Find where the given text appears and provide that cell's center as [x, y] coordinate. 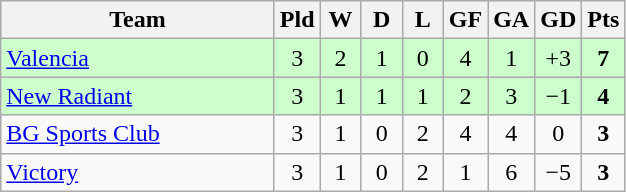
−1 [558, 96]
+3 [558, 58]
GF [465, 20]
Team [138, 20]
Pld [297, 20]
Victory [138, 172]
W [340, 20]
D [382, 20]
GD [558, 20]
GA [512, 20]
BG Sports Club [138, 134]
6 [512, 172]
L [422, 20]
Valencia [138, 58]
7 [604, 58]
−5 [558, 172]
Pts [604, 20]
New Radiant [138, 96]
